Determine the (x, y) coordinate at the center of the cell enclosing the given text.  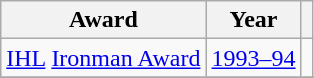
1993–94 (254, 58)
Award (104, 20)
IHL Ironman Award (104, 58)
Year (254, 20)
